Find where the given text appears and provide that cell's center as (X, Y) coordinate. 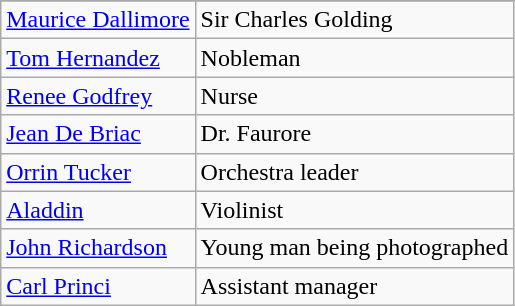
Sir Charles Golding (354, 20)
Violinist (354, 210)
Maurice Dallimore (98, 20)
Young man being photographed (354, 248)
Tom Hernandez (98, 58)
Orchestra leader (354, 172)
Nobleman (354, 58)
Carl Princi (98, 286)
Dr. Faurore (354, 134)
Assistant manager (354, 286)
Aladdin (98, 210)
John Richardson (98, 248)
Jean De Briac (98, 134)
Orrin Tucker (98, 172)
Renee Godfrey (98, 96)
Nurse (354, 96)
